Identify which cell holds the provided text, then report its [X, Y] central coordinate. 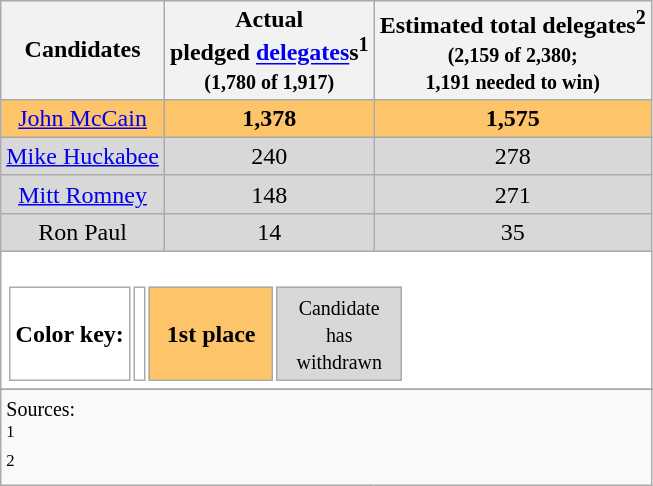
271 [512, 194]
278 [512, 156]
148 [269, 194]
Ron Paul [83, 232]
Mike Huckabee [83, 156]
Candidates [83, 50]
Mitt Romney [83, 194]
John McCain [83, 118]
1,575 [512, 118]
14 [269, 232]
Actualpledged delegatess1(1,780 of 1,917) [269, 50]
1st place [212, 334]
240 [269, 156]
Color key: 1st place Candidate haswithdrawn [326, 321]
35 [512, 232]
Sources:1 2 [326, 437]
Color key: [70, 334]
Candidate haswithdrawn [340, 334]
1,378 [269, 118]
Estimated total delegates2(2,159 of 2,380;1,191 needed to win) [512, 50]
